Detect which cell encompasses the target text, then output its [x, y] center coordinate. 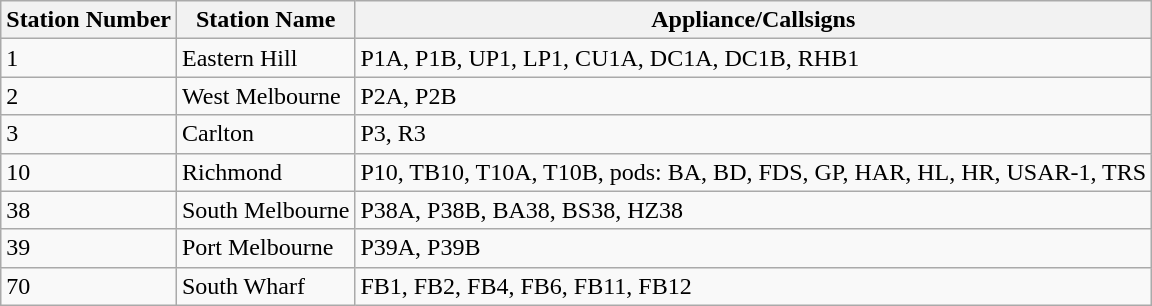
Appliance/Callsigns [754, 20]
10 [89, 172]
Station Name [265, 20]
Eastern Hill [265, 58]
Station Number [89, 20]
38 [89, 210]
P39A, P39B [754, 248]
South Wharf [265, 286]
2 [89, 96]
1 [89, 58]
P10, TB10, T10A, T10B, pods: BA, BD, FDS, GP, HAR, HL, HR, USAR-1, TRS [754, 172]
Port Melbourne [265, 248]
P1A, P1B, UP1, LP1, CU1A, DC1A, DC1B, RHB1 [754, 58]
FB1, FB2, FB4, FB6, FB11, FB12 [754, 286]
P38A, P38B, BA38, BS38, HZ38 [754, 210]
Richmond [265, 172]
Carlton [265, 134]
70 [89, 286]
West Melbourne [265, 96]
39 [89, 248]
3 [89, 134]
P3, R3 [754, 134]
South Melbourne [265, 210]
P2A, P2B [754, 96]
